Provide the (x, y) coordinate of the cell's center where the given text is located.  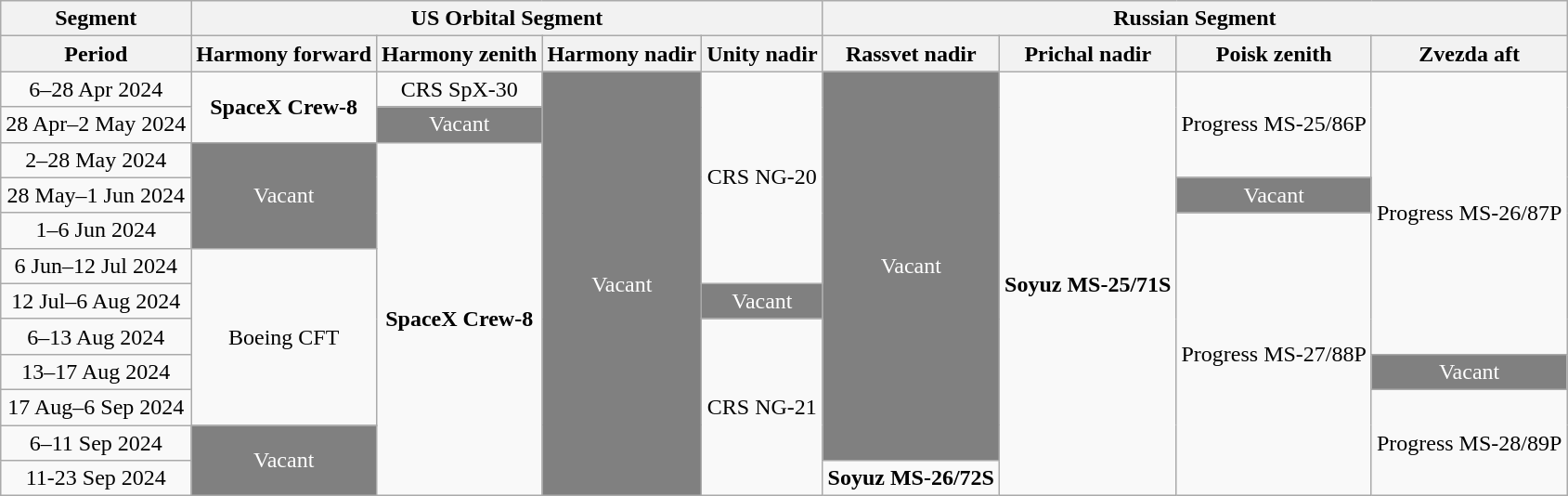
28 May–1 Jun 2024 (97, 195)
US Orbital Segment (507, 19)
2–28 May 2024 (97, 160)
Progress MS-26/87P (1469, 213)
Prichal nadir (1088, 54)
Rassvet nadir (911, 54)
11-23 Sep 2024 (97, 478)
1–6 Jun 2024 (97, 230)
Harmony nadir (622, 54)
Harmony forward (284, 54)
12 Jul–6 Aug 2024 (97, 301)
Russian Segment (1195, 19)
Soyuz MS-25/71S (1088, 284)
Progress MS-28/89P (1469, 442)
Progress MS-25/86P (1274, 124)
6–28 Apr 2024 (97, 89)
Soyuz MS-26/72S (911, 478)
Harmony zenith (460, 54)
Unity nadir (762, 54)
13–17 Aug 2024 (97, 372)
CRS SpX-30 (460, 89)
Period (97, 54)
Poisk zenith (1274, 54)
17 Aug–6 Sep 2024 (97, 407)
6–11 Sep 2024 (97, 443)
6 Jun–12 Jul 2024 (97, 266)
CRS NG-21 (762, 407)
28 Apr–2 May 2024 (97, 124)
6–13 Aug 2024 (97, 336)
CRS NG-20 (762, 177)
Zvezda aft (1469, 54)
Progress MS-27/88P (1274, 354)
Segment (97, 19)
Boeing CFT (284, 336)
